Capture the cell that displays the provided text and extract its (x, y) central coordinate. 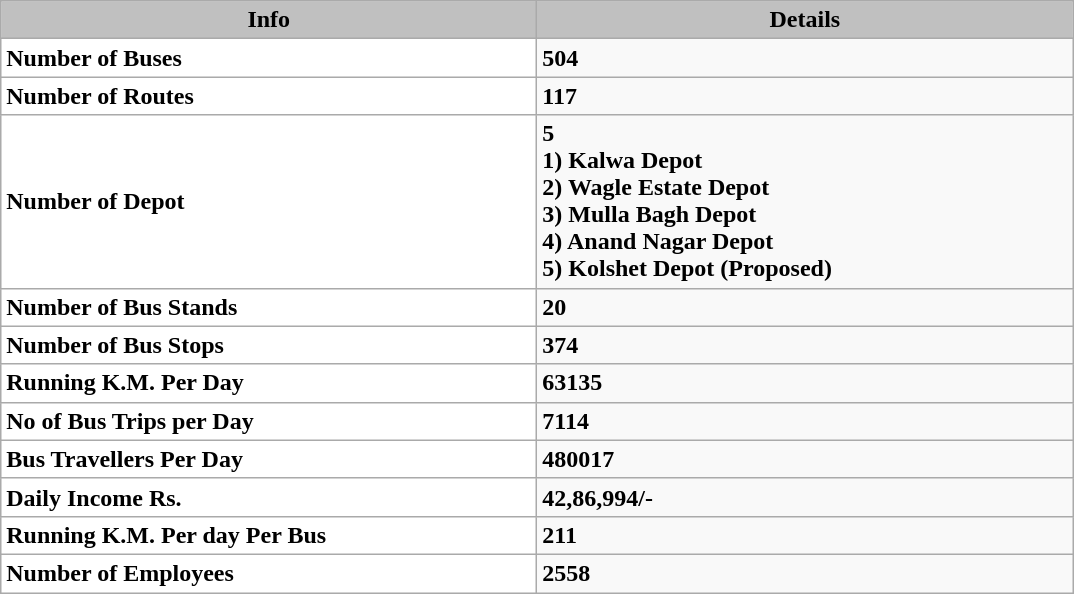
504 (805, 58)
Number of Buses (269, 58)
42,86,994/- (805, 497)
51) Kalwa Depot2) Wagle Estate Depot3) Mulla Bagh Depot4) Anand Nagar Depot5) Kolshet Depot (Proposed) (805, 202)
Bus Travellers Per Day (269, 459)
Running K.M. Per day Per Bus (269, 535)
Number of Routes (269, 96)
20 (805, 307)
Daily Income Rs. (269, 497)
63135 (805, 383)
Number of Bus Stands (269, 307)
Info (269, 20)
2558 (805, 573)
No of Bus Trips per Day (269, 421)
Running K.M. Per Day (269, 383)
7114 (805, 421)
480017 (805, 459)
Details (805, 20)
374 (805, 345)
211 (805, 535)
Number of Depot (269, 202)
Number of Employees (269, 573)
117 (805, 96)
Number of Bus Stops (269, 345)
